For the text-containing cell, return its midpoint in [x, y] coordinate format. 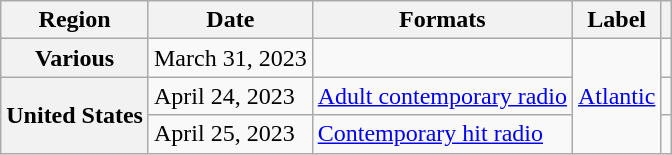
United States [75, 115]
Label [617, 20]
Date [230, 20]
March 31, 2023 [230, 58]
Atlantic [617, 96]
Contemporary hit radio [442, 134]
Various [75, 58]
Region [75, 20]
April 24, 2023 [230, 96]
Adult contemporary radio [442, 96]
Formats [442, 20]
April 25, 2023 [230, 134]
